Locate the cell with the specified text and output its [X, Y] center coordinate. 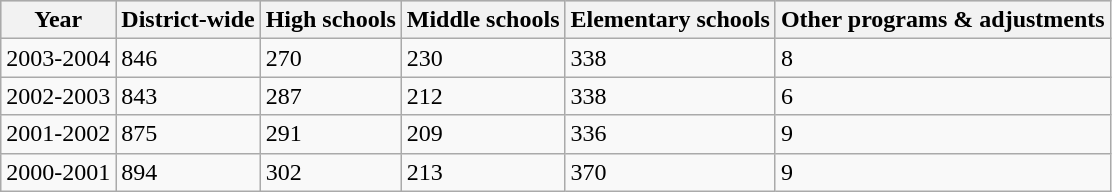
Elementary schools [670, 20]
291 [330, 134]
2002-2003 [58, 96]
846 [188, 58]
875 [188, 134]
8 [942, 58]
213 [483, 172]
2000-2001 [58, 172]
287 [330, 96]
2001-2002 [58, 134]
894 [188, 172]
230 [483, 58]
302 [330, 172]
6 [942, 96]
209 [483, 134]
Year [58, 20]
High schools [330, 20]
212 [483, 96]
370 [670, 172]
270 [330, 58]
Other programs & adjustments [942, 20]
843 [188, 96]
District-wide [188, 20]
Middle schools [483, 20]
336 [670, 134]
2003-2004 [58, 58]
